Return [x, y] of the center of cell containing provided text 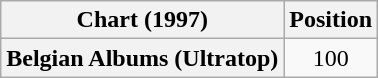
Belgian Albums (Ultratop) [142, 58]
100 [331, 58]
Position [331, 20]
Chart (1997) [142, 20]
